For the text-containing cell, return its midpoint in [X, Y] coordinate format. 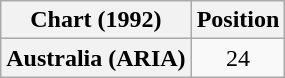
24 [238, 58]
Chart (1992) [96, 20]
Position [238, 20]
Australia (ARIA) [96, 58]
